For the text-containing cell, return its midpoint in (X, Y) coordinate format. 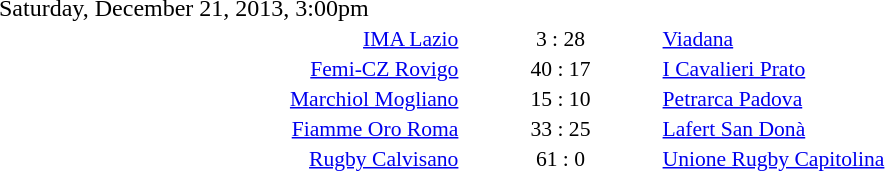
15 : 10 (560, 98)
3 : 28 (560, 38)
33 : 25 (560, 128)
40 : 17 (560, 68)
